Output the [X, Y] coordinate of the center of the cell containing the given text.  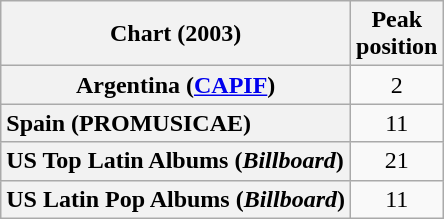
Chart (2003) [176, 34]
Peakposition [397, 34]
Spain (PROMUSICAE) [176, 123]
Argentina (CAPIF) [176, 85]
US Top Latin Albums (Billboard) [176, 161]
US Latin Pop Albums (Billboard) [176, 199]
2 [397, 85]
21 [397, 161]
